Capture the cell that displays the provided text and extract its [x, y] central coordinate. 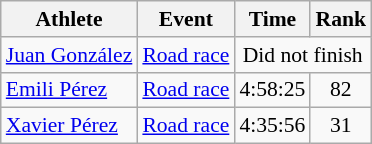
Did not finish [302, 55]
Xavier Pérez [70, 126]
Event [186, 19]
Rank [340, 19]
Emili Pérez [70, 90]
Time [272, 19]
Juan González [70, 55]
31 [340, 126]
82 [340, 90]
4:35:56 [272, 126]
Athlete [70, 19]
4:58:25 [272, 90]
